Provide the [X, Y] coordinate of the cell's center where the given text is located.  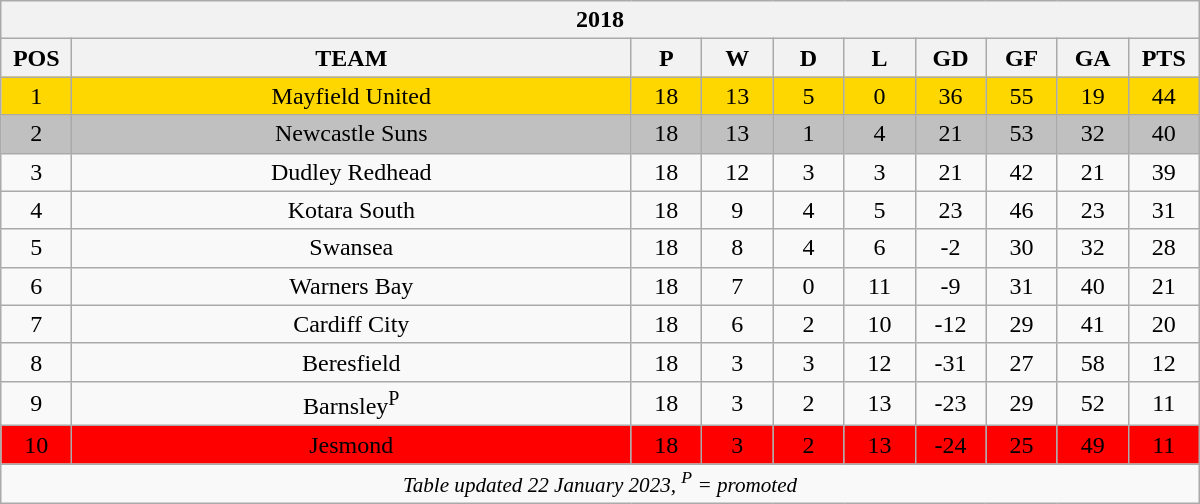
20 [1164, 324]
42 [1022, 172]
D [808, 58]
19 [1092, 96]
28 [1164, 248]
-31 [950, 362]
27 [1022, 362]
-12 [950, 324]
Newcastle Suns [352, 134]
2018 [600, 20]
POS [36, 58]
52 [1092, 404]
49 [1092, 445]
44 [1164, 96]
55 [1022, 96]
TEAM [352, 58]
Dudley Redhead [352, 172]
-2 [950, 248]
-23 [950, 404]
Mayfield United [352, 96]
30 [1022, 248]
GF [1022, 58]
L [880, 58]
25 [1022, 445]
-24 [950, 445]
39 [1164, 172]
Swansea [352, 248]
P [666, 58]
41 [1092, 324]
Kotara South [352, 210]
Jesmond [352, 445]
Warners Bay [352, 286]
Table updated 22 January 2023, P = promoted [600, 484]
53 [1022, 134]
Cardiff City [352, 324]
GA [1092, 58]
Beresfield [352, 362]
PTS [1164, 58]
BarnsleyP [352, 404]
46 [1022, 210]
58 [1092, 362]
-9 [950, 286]
36 [950, 96]
GD [950, 58]
W [738, 58]
